Scan for the cell matching the given text and deliver its (x, y) coordinate at center. 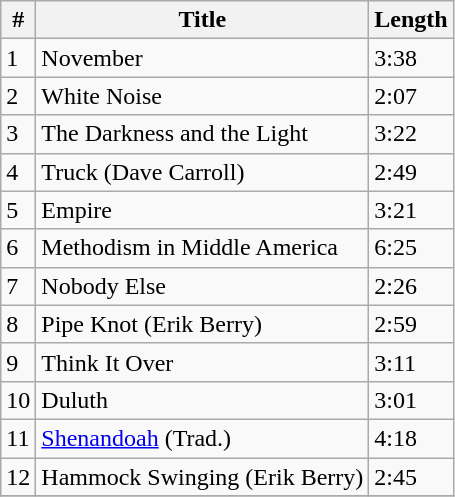
1 (18, 58)
8 (18, 324)
3 (18, 134)
2:26 (411, 286)
Duluth (202, 400)
3:21 (411, 210)
6 (18, 248)
Shenandoah (Trad.) (202, 438)
4 (18, 172)
Hammock Swinging (Erik Berry) (202, 477)
The Darkness and the Light (202, 134)
11 (18, 438)
2:07 (411, 96)
Truck (Dave Carroll) (202, 172)
White Noise (202, 96)
3:01 (411, 400)
2:59 (411, 324)
Pipe Knot (Erik Berry) (202, 324)
2:49 (411, 172)
3:38 (411, 58)
Title (202, 20)
5 (18, 210)
Empire (202, 210)
2 (18, 96)
7 (18, 286)
Methodism in Middle America (202, 248)
Think It Over (202, 362)
6:25 (411, 248)
12 (18, 477)
4:18 (411, 438)
2:45 (411, 477)
3:22 (411, 134)
# (18, 20)
3:11 (411, 362)
Nobody Else (202, 286)
November (202, 58)
9 (18, 362)
10 (18, 400)
Length (411, 20)
